Identify which cell holds the provided text, then report its [x, y] central coordinate. 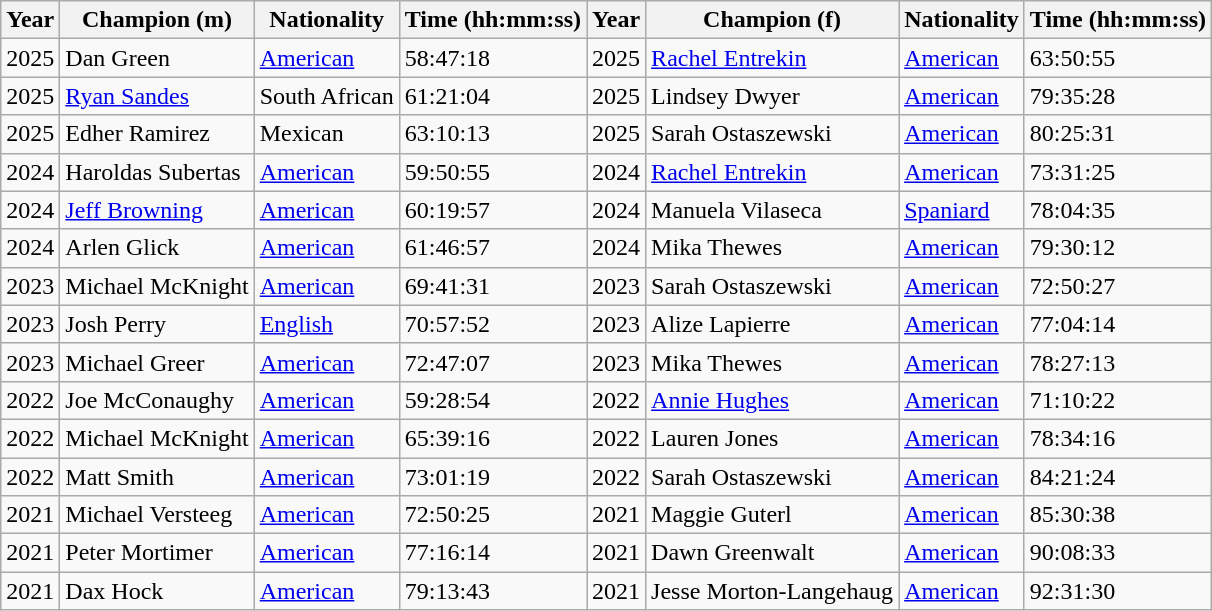
72:50:27 [1118, 286]
90:08:33 [1118, 553]
South African [326, 96]
Edher Ramirez [157, 134]
Lindsey Dwyer [772, 96]
61:46:57 [492, 248]
Haroldas Subertas [157, 172]
63:10:13 [492, 134]
58:47:18 [492, 58]
85:30:38 [1118, 515]
70:57:52 [492, 324]
61:21:04 [492, 96]
Jesse Morton-Langehaug [772, 591]
92:31:30 [1118, 591]
78:27:13 [1118, 362]
Dax Hock [157, 591]
59:28:54 [492, 400]
63:50:55 [1118, 58]
Mexican [326, 134]
78:04:35 [1118, 210]
Joe McConaughy [157, 400]
84:21:24 [1118, 477]
77:16:14 [492, 553]
79:35:28 [1118, 96]
English [326, 324]
Michael Greer [157, 362]
Dan Green [157, 58]
80:25:31 [1118, 134]
Matt Smith [157, 477]
Lauren Jones [772, 438]
73:01:19 [492, 477]
69:41:31 [492, 286]
60:19:57 [492, 210]
Spaniard [962, 210]
Josh Perry [157, 324]
71:10:22 [1118, 400]
59:50:55 [492, 172]
Dawn Greenwalt [772, 553]
72:50:25 [492, 515]
72:47:07 [492, 362]
Champion (m) [157, 20]
Ryan Sandes [157, 96]
79:30:12 [1118, 248]
73:31:25 [1118, 172]
77:04:14 [1118, 324]
65:39:16 [492, 438]
Arlen Glick [157, 248]
Jeff Browning [157, 210]
Peter Mortimer [157, 553]
Michael Versteeg [157, 515]
78:34:16 [1118, 438]
79:13:43 [492, 591]
Annie Hughes [772, 400]
Maggie Guterl [772, 515]
Manuela Vilaseca [772, 210]
Alize Lapierre [772, 324]
Champion (f) [772, 20]
